For the text-containing cell, return its midpoint in [X, Y] coordinate format. 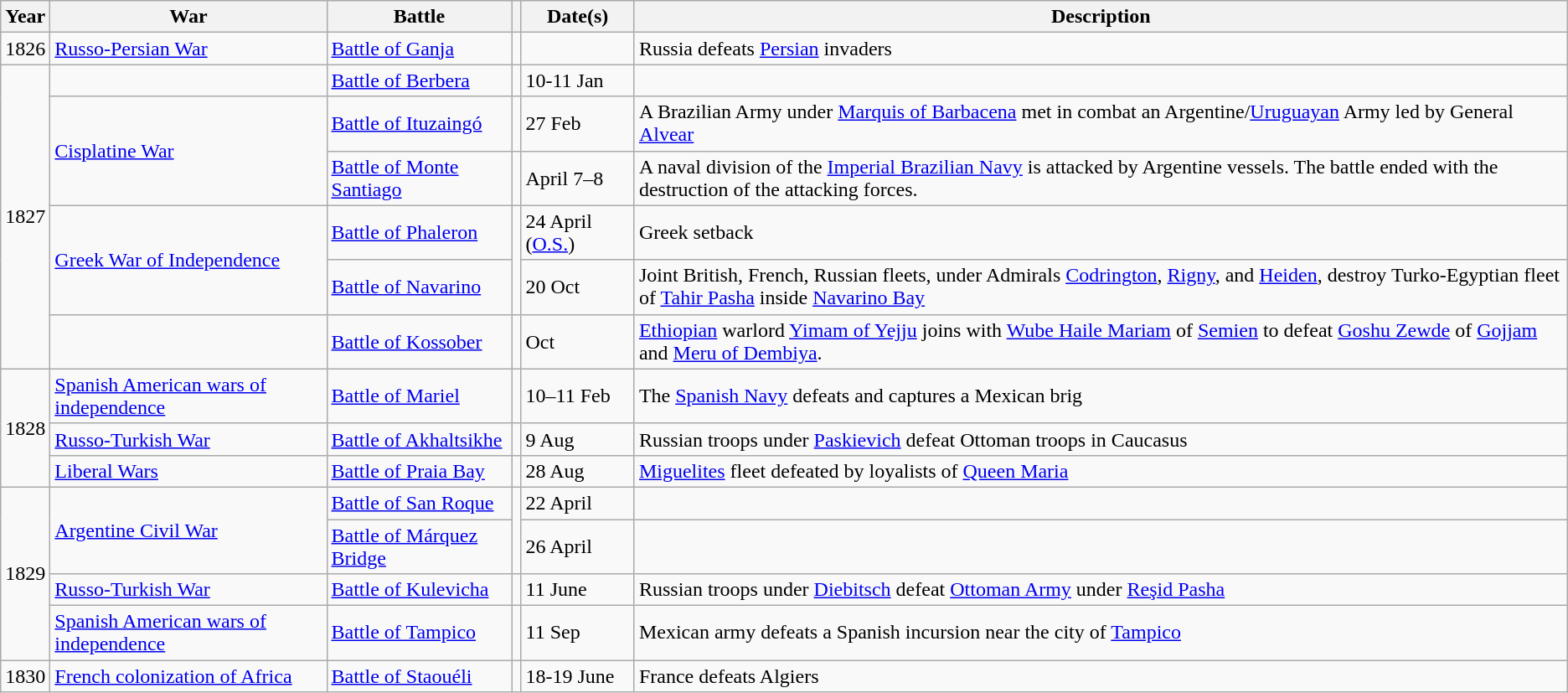
Year [25, 17]
Russian troops under Diebitsch defeat Ottoman Army under Reşid Pasha [1101, 590]
Battle of Mariel [419, 396]
1826 [25, 49]
The Spanish Navy defeats and captures a Mexican brig [1101, 396]
Russo-Persian War [188, 49]
1828 [25, 427]
War [188, 17]
Date(s) [578, 17]
Miguelites fleet defeated by loyalists of Queen Maria [1101, 471]
Battle of Akhaltsikhe [419, 439]
Greek setback [1101, 233]
Battle of Ituzaingó [419, 124]
Oct [578, 342]
Cisplatine War [188, 151]
10-11 Jan [578, 80]
Ethiopian warlord Yimam of Yejju joins with Wube Haile Mariam of Semien to defeat Goshu Zewde of Gojjam and Meru of Dembiya. [1101, 342]
Russian troops under Paskievich defeat Ottoman troops in Caucasus [1101, 439]
18-19 June [578, 676]
24 April (O.S.) [578, 233]
Mexican army defeats a Spanish incursion near the city of Tampico [1101, 634]
Joint British, French, Russian fleets, under Admirals Codrington, Rigny, and Heiden, destroy Turko-Egyptian fleet of Tahir Pasha inside Navarino Bay [1101, 287]
1827 [25, 216]
Russia defeats Persian invaders [1101, 49]
Battle of Phaleron [419, 233]
April 7–8 [578, 178]
11 Sep [578, 634]
Battle of Tampico [419, 634]
Battle of San Roque [419, 503]
10–11 Feb [578, 396]
Liberal Wars [188, 471]
22 April [578, 503]
Battle of Márquez Bridge [419, 546]
Greek War of Independence [188, 260]
Description [1101, 17]
9 Aug [578, 439]
Battle [419, 17]
27 Feb [578, 124]
26 April [578, 546]
French colonization of Africa [188, 676]
Battle of Kulevicha [419, 590]
1830 [25, 676]
11 June [578, 590]
France defeats Algiers [1101, 676]
A naval division of the Imperial Brazilian Navy is attacked by Argentine vessels. The battle ended with the destruction of the attacking forces. [1101, 178]
Battle of Kossober [419, 342]
Battle of Monte Santiago [419, 178]
Battle of Navarino [419, 287]
20 Oct [578, 287]
A Brazilian Army under Marquis of Barbacena met in combat an Argentine/Uruguayan Army led by General Alvear [1101, 124]
Battle of Praia Bay [419, 471]
Argentine Civil War [188, 530]
Battle of Berbera [419, 80]
1829 [25, 573]
Battle of Staouéli [419, 676]
Battle of Ganja [419, 49]
28 Aug [578, 471]
